Determine the [x, y] coordinate at the center of the cell enclosing the given text.  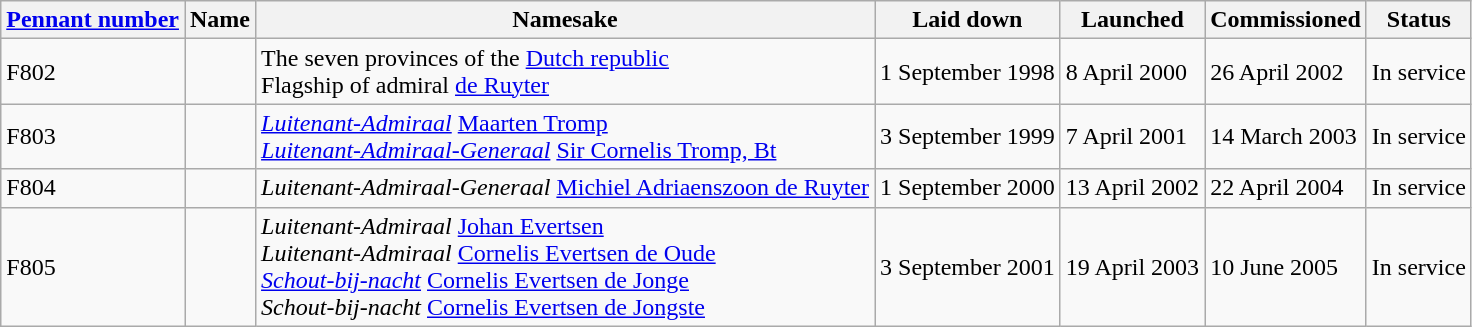
Launched [1132, 20]
7 April 2001 [1132, 136]
Pennant number [93, 20]
F803 [93, 136]
22 April 2004 [1286, 188]
19 April 2003 [1132, 266]
26 April 2002 [1286, 72]
1 September 1998 [967, 72]
F802 [93, 72]
Namesake [566, 20]
The seven provinces of the Dutch republicFlagship of admiral de Ruyter [566, 72]
3 September 2001 [967, 266]
Luitenant-Admiraal Maarten TrompLuitenant-Admiraal-Generaal Sir Cornelis Tromp, Bt [566, 136]
Laid down [967, 20]
3 September 1999 [967, 136]
Luitenant-Admiraal-Generaal Michiel Adriaenszoon de Ruyter [566, 188]
F804 [93, 188]
Name [220, 20]
1 September 2000 [967, 188]
10 June 2005 [1286, 266]
Commissioned [1286, 20]
F805 [93, 266]
14 March 2003 [1286, 136]
8 April 2000 [1132, 72]
13 April 2002 [1132, 188]
Status [1418, 20]
